Locate the cell with the specified text and output its (X, Y) center coordinate. 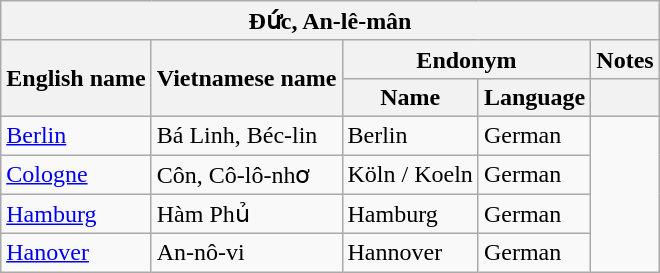
An-nô-vi (246, 253)
Notes (625, 59)
Endonym (466, 59)
Cologne (76, 174)
Bá Linh, Béc-lin (246, 135)
Hanover (76, 253)
Köln / Koeln (410, 174)
Name (410, 97)
Hannover (410, 253)
Hàm Phủ (246, 214)
Côn, Cô-lô-nhơ (246, 174)
Đức, An-lê-mân (330, 21)
Vietnamese name (246, 78)
English name (76, 78)
Language (534, 97)
